Determine the (X, Y) coordinate at the center of the cell enclosing the given text.  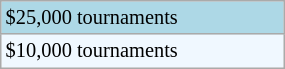
$25,000 tournaments (142, 17)
$10,000 tournaments (142, 51)
